Extract the [x, y] coordinate from the center of the cell holding the provided text.  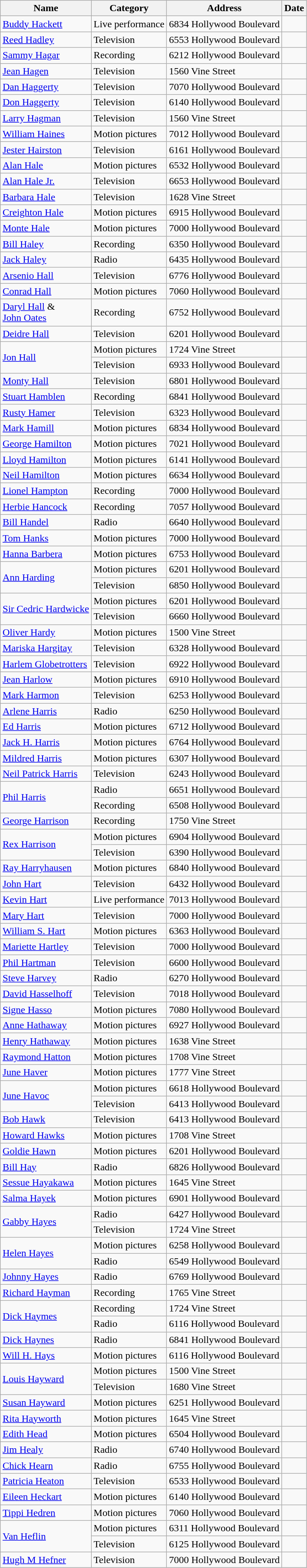
6307 Hollywood Boulevard [224, 758]
Neil Patrick Harris [46, 774]
Howard Hawks [46, 1135]
Arlene Harris [46, 711]
6634 Hollywood Boulevard [224, 475]
Van Heflin [46, 1536]
6752 Hollywood Boulevard [224, 312]
Bill Handel [46, 522]
6504 Hollywood Boulevard [224, 1434]
Date [294, 8]
Harlem Globetrotters [46, 664]
Jim Healy [46, 1449]
6390 Hollywood Boulevard [224, 852]
Anne Hathaway [46, 1025]
William S. Hart [46, 931]
Mark Harmon [46, 695]
Susan Hayward [46, 1402]
Steve Harvey [46, 978]
6769 Hollywood Boulevard [224, 1277]
Reed Hadley [46, 40]
1750 Vine Street [224, 821]
7012 Hollywood Boulevard [224, 134]
6328 Hollywood Boulevard [224, 648]
Lionel Hampton [46, 491]
6243 Hollywood Boulevard [224, 774]
6660 Hollywood Boulevard [224, 617]
6904 Hollywood Boulevard [224, 837]
Bob Hawk [46, 1120]
Jester Hairston [46, 149]
Hanna Barbera [46, 554]
June Haver [46, 1072]
6311 Hollywood Boulevard [224, 1528]
6915 Hollywood Boulevard [224, 213]
6532 Hollywood Boulevard [224, 165]
Daryl Hall &John Oates [46, 312]
George Hamilton [46, 444]
Phil Hartman [46, 963]
George Harrison [46, 821]
1777 Vine Street [224, 1072]
6651 Hollywood Boulevard [224, 790]
6553 Hollywood Boulevard [224, 40]
Ann Harding [46, 577]
Rex Harrison [46, 844]
Jean Harlow [46, 679]
6533 Hollywood Boulevard [224, 1481]
Signe Hasso [46, 1010]
Creighton Hale [46, 213]
6740 Hollywood Boulevard [224, 1449]
6653 Hollywood Boulevard [224, 181]
6212 Hollywood Boulevard [224, 55]
Will H. Hays [46, 1355]
Sammy Hagar [46, 55]
6640 Hollywood Boulevard [224, 522]
Don Haggerty [46, 102]
Oliver Hardy [46, 632]
6618 Hollywood Boulevard [224, 1088]
6755 Hollywood Boulevard [224, 1466]
7018 Hollywood Boulevard [224, 994]
Category [129, 8]
7080 Hollywood Boulevard [224, 1010]
1680 Vine Street [224, 1387]
6270 Hollywood Boulevard [224, 978]
Barbara Hale [46, 197]
6901 Hollywood Boulevard [224, 1198]
6927 Hollywood Boulevard [224, 1025]
7021 Hollywood Boulevard [224, 444]
6251 Hollywood Boulevard [224, 1402]
Sir Cedric Hardwicke [46, 609]
6764 Hollywood Boulevard [224, 742]
Neil Hamilton [46, 475]
6801 Hollywood Boulevard [224, 381]
Helen Hayes [46, 1253]
Deidre Hall [46, 334]
Dan Haggerty [46, 87]
6549 Hollywood Boulevard [224, 1261]
Mark Hamill [46, 428]
Gabby Hayes [46, 1222]
Kevin Hart [46, 899]
6910 Hollywood Boulevard [224, 679]
Arsenio Hall [46, 275]
6933 Hollywood Boulevard [224, 365]
Chick Hearn [46, 1466]
Louis Hayward [46, 1379]
6776 Hollywood Boulevard [224, 275]
Johnny Hayes [46, 1277]
6350 Hollywood Boulevard [224, 244]
6712 Hollywood Boulevard [224, 727]
6850 Hollywood Boulevard [224, 585]
Mariska Hargitay [46, 648]
John Hart [46, 884]
Herbie Hancock [46, 507]
Phil Harris [46, 797]
6323 Hollywood Boulevard [224, 412]
1765 Vine Street [224, 1293]
6161 Hollywood Boulevard [224, 149]
Mildred Harris [46, 758]
7070 Hollywood Boulevard [224, 87]
Henry Hathaway [46, 1041]
Jack H. Harris [46, 742]
Larry Hagman [46, 118]
Stuart Hamblen [46, 396]
Sessue Hayakawa [46, 1182]
Ed Harris [46, 727]
Monte Hale [46, 228]
6753 Hollywood Boulevard [224, 554]
Address [224, 8]
Tippi Hedren [46, 1513]
6363 Hollywood Boulevard [224, 931]
June Havoc [46, 1096]
Jon Hall [46, 357]
Bill Haley [46, 244]
7057 Hollywood Boulevard [224, 507]
Jean Hagen [46, 71]
Eileen Heckart [46, 1497]
6435 Hollywood Boulevard [224, 260]
6125 Hollywood Boulevard [224, 1544]
Conrad Hall [46, 291]
6840 Hollywood Boulevard [224, 868]
Goldie Hawn [46, 1151]
1628 Vine Street [224, 197]
6922 Hollywood Boulevard [224, 664]
Hugh M Hefner [46, 1560]
Name [46, 8]
6141 Hollywood Boulevard [224, 460]
Dick Haynes [46, 1340]
6600 Hollywood Boulevard [224, 963]
Patricia Heaton [46, 1481]
Jack Haley [46, 260]
Mariette Hartley [46, 946]
William Haines [46, 134]
Richard Hayman [46, 1293]
Mary Hart [46, 915]
Raymond Hatton [46, 1057]
Bill Hay [46, 1167]
Ray Harryhausen [46, 868]
Tom Hanks [46, 538]
Edith Head [46, 1434]
Alan Hale Jr. [46, 181]
Dick Haymes [46, 1316]
6826 Hollywood Boulevard [224, 1167]
6427 Hollywood Boulevard [224, 1214]
Buddy Hackett [46, 24]
Rita Hayworth [46, 1418]
6253 Hollywood Boulevard [224, 695]
Salma Hayek [46, 1198]
Alan Hale [46, 165]
David Hasselhoff [46, 994]
6250 Hollywood Boulevard [224, 711]
Rusty Hamer [46, 412]
7013 Hollywood Boulevard [224, 899]
6258 Hollywood Boulevard [224, 1245]
6508 Hollywood Boulevard [224, 805]
6432 Hollywood Boulevard [224, 884]
Monty Hall [46, 381]
1638 Vine Street [224, 1041]
Lloyd Hamilton [46, 460]
